Extract the [X, Y] coordinate from the center of the cell holding the provided text.  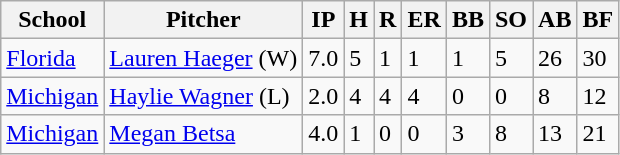
School [52, 20]
BF [598, 20]
2.0 [324, 96]
3 [468, 134]
30 [598, 58]
Haylie Wagner (L) [204, 96]
IP [324, 20]
Megan Betsa [204, 134]
AB [555, 20]
BB [468, 20]
12 [598, 96]
ER [424, 20]
Lauren Haeger (W) [204, 58]
7.0 [324, 58]
26 [555, 58]
Florida [52, 58]
21 [598, 134]
Pitcher [204, 20]
H [359, 20]
4.0 [324, 134]
SO [510, 20]
13 [555, 134]
R [388, 20]
